Provide the [x, y] coordinate of the cell's center where the given text is located.  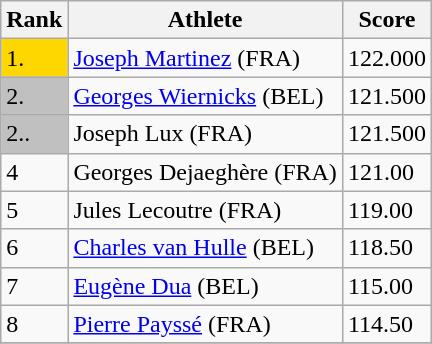
6 [34, 248]
121.00 [386, 172]
2.. [34, 134]
Rank [34, 20]
Eugène Dua (BEL) [206, 286]
118.50 [386, 248]
Athlete [206, 20]
Joseph Lux (FRA) [206, 134]
119.00 [386, 210]
122.000 [386, 58]
Georges Wiernicks (BEL) [206, 96]
Charles van Hulle (BEL) [206, 248]
115.00 [386, 286]
7 [34, 286]
Joseph Martinez (FRA) [206, 58]
4 [34, 172]
114.50 [386, 324]
Pierre Payssé (FRA) [206, 324]
8 [34, 324]
1. [34, 58]
2. [34, 96]
Jules Lecoutre (FRA) [206, 210]
Georges Dejaeghère (FRA) [206, 172]
5 [34, 210]
Score [386, 20]
